Return the [x, y] coordinate for the center point of the cell that contains the specified text.  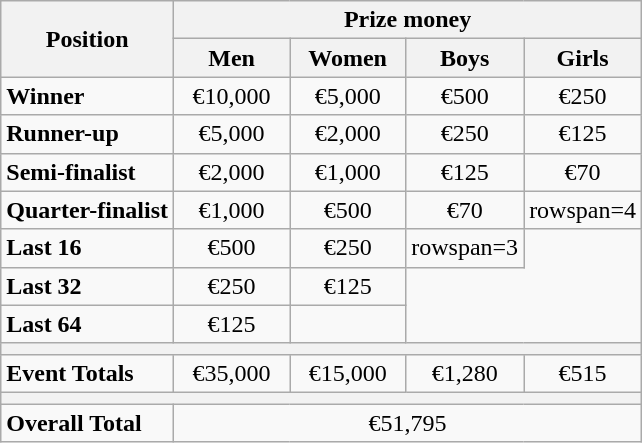
Runner-up [88, 134]
€51,795 [408, 423]
Prize money [408, 20]
€35,000 [232, 373]
€15,000 [348, 373]
Winner [88, 96]
Semi-finalist [88, 172]
rowspan=4 [583, 210]
Last 16 [88, 248]
Boys [465, 58]
Quarter-finalist [88, 210]
Event Totals [88, 373]
Last 64 [88, 324]
€10,000 [232, 96]
€1,280 [465, 373]
€515 [583, 373]
Last 32 [88, 286]
Position [88, 39]
Women [348, 58]
Men [232, 58]
rowspan=3 [465, 248]
Girls [583, 58]
Overall Total [88, 423]
